Identify which cell holds the provided text, then report its [X, Y] central coordinate. 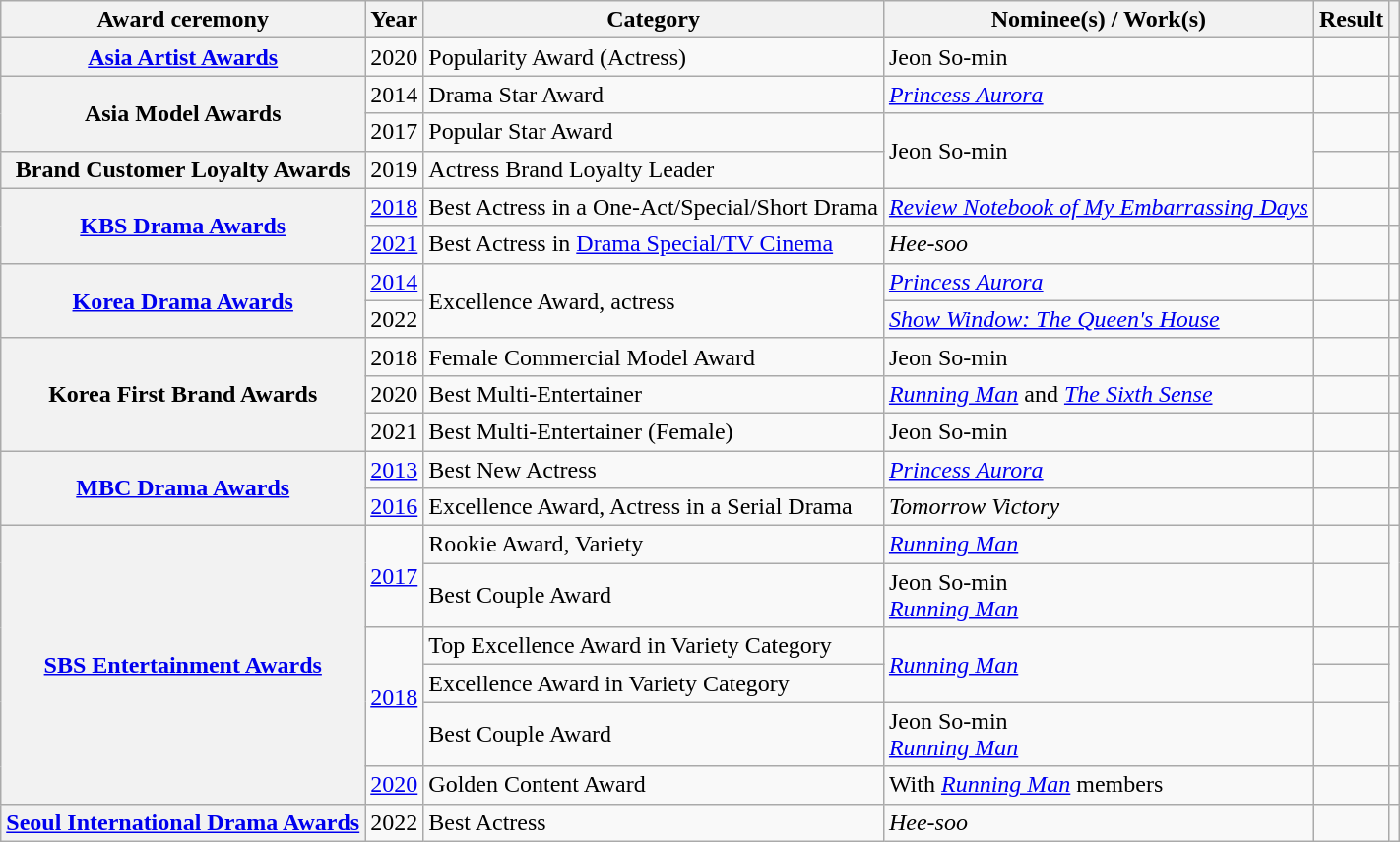
Best Actress in a One-Act/Special/Short Drama [654, 207]
Excellence Award, Actress in a Serial Drama [654, 507]
SBS Entertainment Awards [183, 665]
Actress Brand Loyalty Leader [654, 169]
2019 [394, 169]
Best Multi-Entertainer (Female) [654, 431]
Year [394, 20]
Best Actress [654, 822]
Asia Model Awards [183, 113]
Drama Star Award [654, 95]
Seoul International Drama Awards [183, 822]
2013 [394, 470]
Best New Actress [654, 470]
Korea First Brand Awards [183, 394]
MBC Drama Awards [183, 488]
Excellence Award in Variety Category [654, 683]
Female Commercial Model Award [654, 356]
Nominee(s) / Work(s) [1099, 20]
Popularity Award (Actress) [654, 57]
Golden Content Award [654, 785]
KBS Drama Awards [183, 226]
Korea Drama Awards [183, 300]
Category [654, 20]
Result [1351, 20]
Best Multi-Entertainer [654, 394]
2016 [394, 507]
Asia Artist Awards [183, 57]
Tomorrow Victory [1099, 507]
Excellence Award, actress [654, 300]
Running Man and The Sixth Sense [1099, 394]
Best Actress in Drama Special/TV Cinema [654, 244]
Review Notebook of My Embarrassing Days [1099, 207]
Brand Customer Loyalty Awards [183, 169]
Award ceremony [183, 20]
Rookie Award, Variety [654, 545]
With Running Man members [1099, 785]
Show Window: The Queen's House [1099, 319]
Top Excellence Award in Variety Category [654, 646]
Popular Star Award [654, 132]
